Provide the (x, y) coordinate of the cell's center where the given text is located.  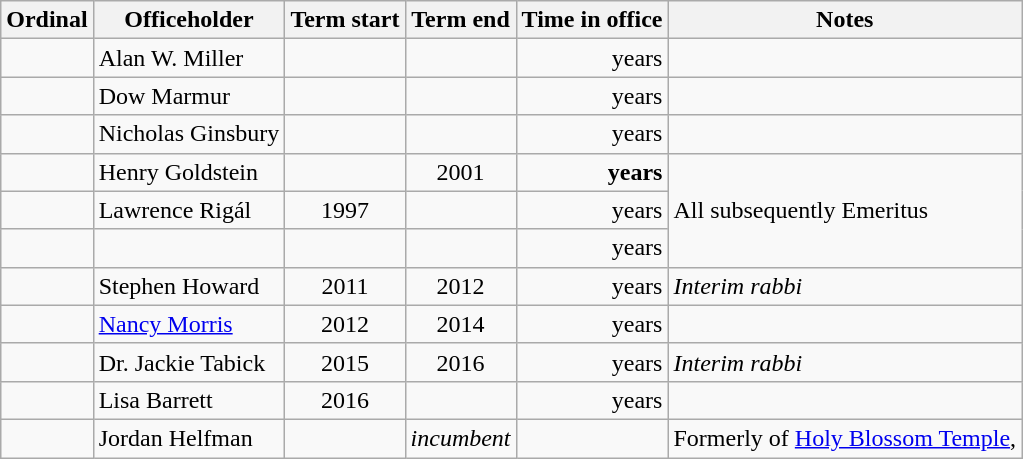
Officeholder (189, 20)
Ordinal (47, 20)
Term end (460, 20)
Term start (345, 20)
1997 (345, 210)
Dow Marmur (189, 96)
2001 (460, 172)
Alan W. Miller (189, 58)
Stephen Howard (189, 286)
2011 (345, 286)
Lawrence Rigál (189, 210)
Nancy Morris (189, 324)
Nicholas Ginsbury (189, 134)
Formerly of Holy Blossom Temple, (845, 438)
All subsequently Emeritus (845, 210)
Notes (845, 20)
Henry Goldstein (189, 172)
Dr. Jackie Tabick (189, 362)
Time in office (592, 20)
2015 (345, 362)
Lisa Barrett (189, 400)
Jordan Helfman (189, 438)
incumbent (460, 438)
2014 (460, 324)
